Pinpoint the cell where the given text exists, returning its (x, y) midpoint coordinate. 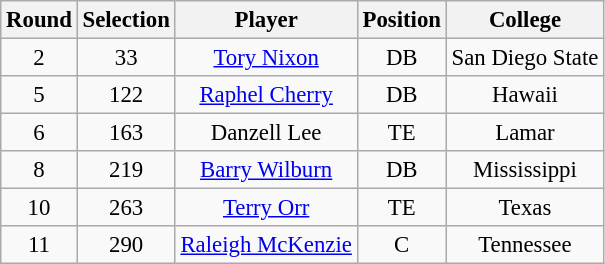
Selection (126, 20)
Lamar (524, 133)
11 (39, 245)
5 (39, 95)
Texas (524, 208)
122 (126, 95)
Danzell Lee (266, 133)
Round (39, 20)
163 (126, 133)
6 (39, 133)
263 (126, 208)
Player (266, 20)
College (524, 20)
Mississippi (524, 170)
10 (39, 208)
Tennessee (524, 245)
Terry Orr (266, 208)
San Diego State (524, 58)
290 (126, 245)
Raphel Cherry (266, 95)
219 (126, 170)
8 (39, 170)
Position (402, 20)
Barry Wilburn (266, 170)
Raleigh McKenzie (266, 245)
Tory Nixon (266, 58)
33 (126, 58)
C (402, 245)
2 (39, 58)
Hawaii (524, 95)
